Search for the cell housing the specified text and yield its [X, Y] center coordinate. 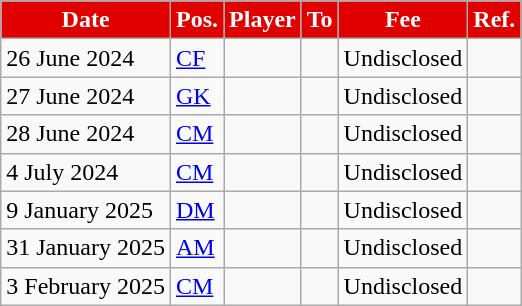
3 February 2025 [86, 286]
26 June 2024 [86, 58]
DM [196, 210]
9 January 2025 [86, 210]
To [320, 20]
CF [196, 58]
Pos. [196, 20]
AM [196, 248]
28 June 2024 [86, 134]
Date [86, 20]
27 June 2024 [86, 96]
4 July 2024 [86, 172]
Fee [403, 20]
GK [196, 96]
Ref. [494, 20]
Player [263, 20]
31 January 2025 [86, 248]
